Determine the (X, Y) coordinate at the center of the cell enclosing the given text.  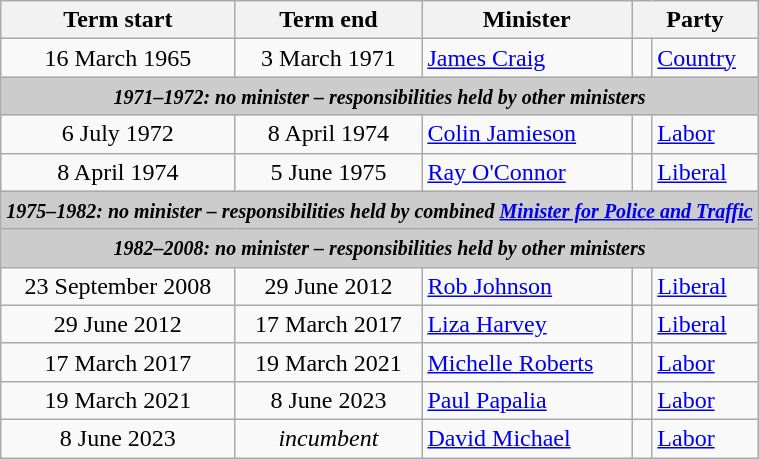
1982–2008: no minister – responsibilities held by other ministers (380, 248)
Party (696, 20)
Ray O'Connor (527, 172)
Term start (118, 20)
5 June 1975 (328, 172)
incumbent (328, 438)
Liza Harvey (527, 324)
3 March 1971 (328, 58)
Country (705, 58)
Colin Jamieson (527, 134)
16 March 1965 (118, 58)
Michelle Roberts (527, 362)
6 July 1972 (118, 134)
Term end (328, 20)
Rob Johnson (527, 286)
Paul Papalia (527, 400)
James Craig (527, 58)
Minister (527, 20)
1975–1982: no minister – responsibilities held by combined Minister for Police and Traffic (380, 210)
David Michael (527, 438)
1971–1972: no minister – responsibilities held by other ministers (380, 96)
23 September 2008 (118, 286)
